From the cell containing the given text, extract its center point as [x, y] coordinate. 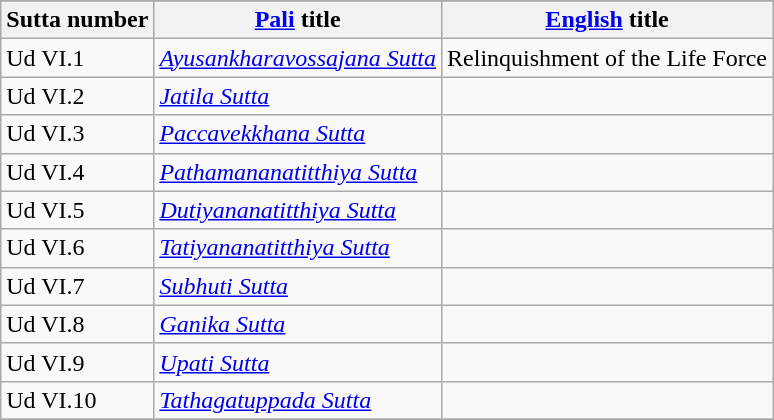
Sutta number [78, 20]
Ud VI.10 [78, 400]
English title [608, 20]
Ud VI.7 [78, 286]
Ud VI.5 [78, 210]
Ud VI.3 [78, 134]
Paccavekkhana Sutta [298, 134]
Jatila Sutta [298, 96]
Tathagatuppada Sutta [298, 400]
Ud VI.8 [78, 324]
Ud VI.6 [78, 248]
Ayusankharavossajana Sutta [298, 58]
Ud VI.2 [78, 96]
Dutiyananatitthiya Sutta [298, 210]
Subhuti Sutta [298, 286]
Upati Sutta [298, 362]
Ud VI.4 [78, 172]
Ud VI.9 [78, 362]
Ud VI.1 [78, 58]
Relinquishment of the Life Force [608, 58]
Pali title [298, 20]
Tatiyananatitthiya Sutta [298, 248]
Pathamananatitthiya Sutta [298, 172]
Ganika Sutta [298, 324]
